Provide the [x, y] coordinate of the cell's center where the given text is located.  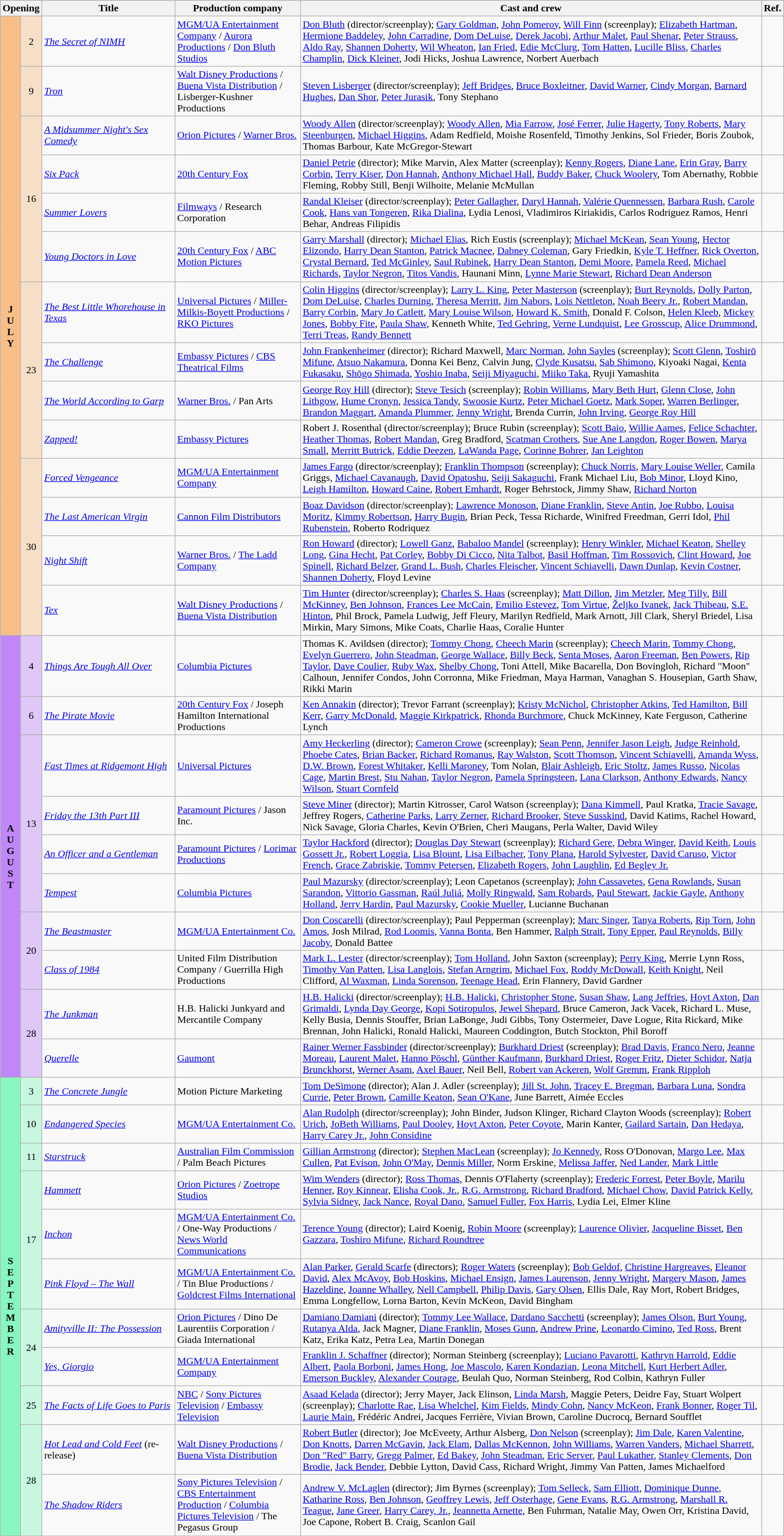
Hot Lead and Cold Feet (re-release) [108, 1449]
The Secret of NIMH [108, 41]
Warner Bros. / Pan Arts [238, 400]
Orion Pictures / Warner Bros. [238, 135]
Amityville II: The Possession [108, 1328]
10 [31, 1124]
The Last American Virgin [108, 516]
Querelle [108, 1058]
Endangered Species [108, 1124]
The Junkman [108, 1014]
3 [31, 1091]
Six Pack [108, 174]
The Challenge [108, 362]
30 [31, 547]
Motion Picture Marketing [238, 1091]
24 [31, 1348]
2 [31, 41]
The Shadow Riders [108, 1505]
AUGUST [11, 857]
Things Are Tough All Over [108, 666]
Fast Times at Ridgemont High [108, 766]
Terence Young (director); Laird Koenig, Robin Moore (screenplay); Laurence Olivier, Jacqueline Bisset, Ben Gazzara, Toshiro Mifune, Richard Roundtree [531, 1234]
Cannon Film Distributors [238, 516]
Title [108, 8]
Zapped! [108, 439]
The Facts of Life Goes to Paris [108, 1405]
Filmways / Research Corporation [238, 212]
Yes, Giorgio [108, 1367]
Friday the 13th Part III [108, 816]
United Film Distribution Company / Guerrilla High Productions [238, 970]
Tempest [108, 893]
Inchon [108, 1234]
An Officer and a Gentleman [108, 854]
Walt Disney Productions / Buena Vista Distribution / Lisberger-Kushner Productions [238, 91]
25 [31, 1405]
SEPTEMBER [11, 1306]
Young Doctors in Love [108, 256]
Hammett [108, 1190]
Paramount Pictures / Lorimar Productions [238, 854]
MGM/UA Entertainment Company / Aurora Productions / Don Bluth Studios [238, 41]
Embassy Pictures [238, 439]
Night Shift [108, 560]
23 [31, 370]
MGM/UA Entertainment Co. / Tin Blue Productions / Goldcrest Films International [238, 1284]
17 [31, 1239]
11 [31, 1157]
Cast and crew [531, 8]
JULY [11, 326]
13 [31, 824]
The Best Little Whorehouse in Texas [108, 312]
20th Century Fox [238, 174]
Embassy Pictures / CBS Theatrical Films [238, 362]
Tron [108, 91]
The World According to Garp [108, 400]
MGM/UA Entertainment Co. / One-Way Productions / News World Communications [238, 1234]
20 [31, 950]
Production company [238, 8]
Australian Film Commission / Palm Beach Pictures [238, 1157]
Pink Floyd – The Wall [108, 1284]
Orion Pictures / Zoetrope Studios [238, 1190]
H.B. Halicki Junkyard and Mercantile Company [238, 1014]
Tex [108, 611]
Starstruck [108, 1157]
Class of 1984 [108, 970]
16 [31, 199]
Sony Pictures Television / CBS Entertainment Production / Columbia Pictures Television / The Pegasus Group [238, 1505]
4 [31, 666]
Gaumont [238, 1058]
9 [31, 91]
Forced Vengeance [108, 478]
Warner Bros. / The Ladd Company [238, 560]
6 [31, 716]
A Midsummer Night's Sex Comedy [108, 135]
Opening [21, 8]
20th Century Fox / Joseph Hamilton International Productions [238, 716]
Orion Pictures / Dino De Laurentiis Corporation / Giada International [238, 1328]
Ref. [772, 8]
NBC / Sony Pictures Television / Embassy Television [238, 1405]
Paramount Pictures / Jason Inc. [238, 816]
The Pirate Movie [108, 716]
The Concrete Jungle [108, 1091]
20th Century Fox / ABC Motion Pictures [238, 256]
Universal Pictures / Miller-Milkis-Boyett Productions / RKO Pictures [238, 312]
Universal Pictures [238, 766]
Summer Lovers [108, 212]
The Beastmaster [108, 931]
